Identify which cell holds the provided text, then report its [x, y] central coordinate. 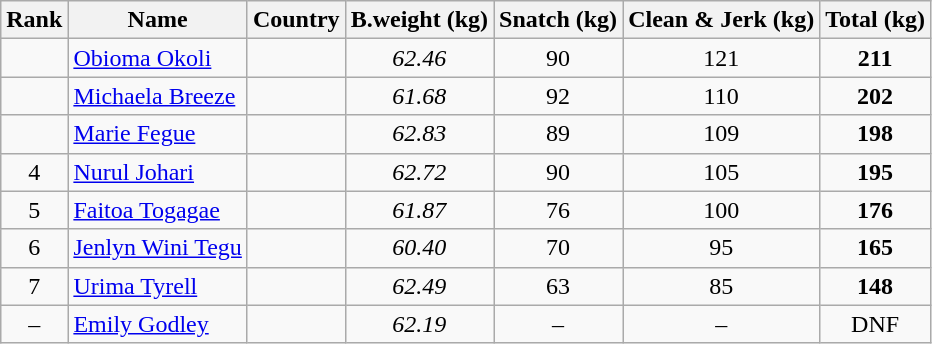
110 [722, 96]
4 [34, 172]
121 [722, 58]
Emily Godley [158, 324]
62.83 [419, 134]
89 [558, 134]
Nurul Johari [158, 172]
100 [722, 210]
Jenlyn Wini Tegu [158, 248]
211 [876, 58]
63 [558, 286]
Snatch (kg) [558, 20]
62.72 [419, 172]
76 [558, 210]
62.19 [419, 324]
85 [722, 286]
61.68 [419, 96]
62.46 [419, 58]
5 [34, 210]
Urima Tyrell [158, 286]
Country [296, 20]
Rank [34, 20]
DNF [876, 324]
Faitoa Togagae [158, 210]
95 [722, 248]
61.87 [419, 210]
B.weight (kg) [419, 20]
Michaela Breeze [158, 96]
198 [876, 134]
Obioma Okoli [158, 58]
62.49 [419, 286]
105 [722, 172]
176 [876, 210]
202 [876, 96]
Marie Fegue [158, 134]
165 [876, 248]
92 [558, 96]
195 [876, 172]
7 [34, 286]
109 [722, 134]
Name [158, 20]
60.40 [419, 248]
Clean & Jerk (kg) [722, 20]
6 [34, 248]
70 [558, 248]
Total (kg) [876, 20]
148 [876, 286]
